Capture the cell that displays the provided text and extract its [X, Y] central coordinate. 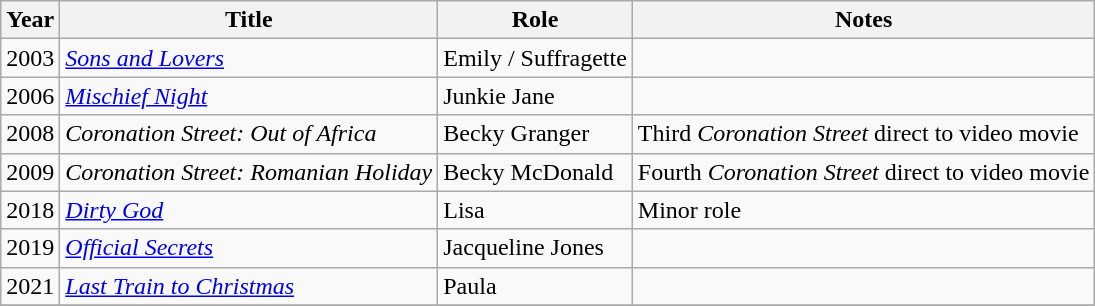
2008 [30, 134]
2021 [30, 286]
Official Secrets [249, 248]
Becky Granger [536, 134]
Mischief Night [249, 96]
Lisa [536, 210]
Title [249, 20]
2009 [30, 172]
Notes [864, 20]
Becky McDonald [536, 172]
Emily / Suffragette [536, 58]
2006 [30, 96]
2003 [30, 58]
Role [536, 20]
Dirty God [249, 210]
Paula [536, 286]
Jacqueline Jones [536, 248]
Third Coronation Street direct to video movie [864, 134]
Fourth Coronation Street direct to video movie [864, 172]
Year [30, 20]
Sons and Lovers [249, 58]
2018 [30, 210]
2019 [30, 248]
Coronation Street: Romanian Holiday [249, 172]
Junkie Jane [536, 96]
Minor role [864, 210]
Last Train to Christmas [249, 286]
Coronation Street: Out of Africa [249, 134]
